Locate the cell with the specified text and output its [x, y] center coordinate. 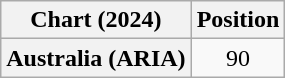
Position [238, 20]
90 [238, 58]
Chart (2024) [96, 20]
Australia (ARIA) [96, 58]
